Provide the (X, Y) coordinate of the cell's center where the given text is located.  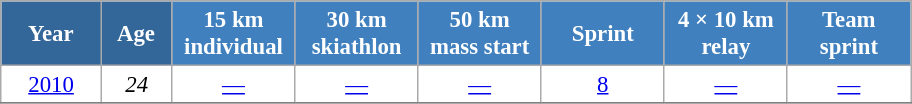
15 km individual (234, 34)
Team sprint (848, 34)
2010 (52, 85)
8 (602, 85)
Sprint (602, 34)
Year (52, 34)
50 km mass start (480, 34)
24 (136, 85)
4 × 10 km relay (726, 34)
30 km skiathlon (356, 34)
Age (136, 34)
